Return the (X, Y) coordinate for the center point of the cell that contains the specified text.  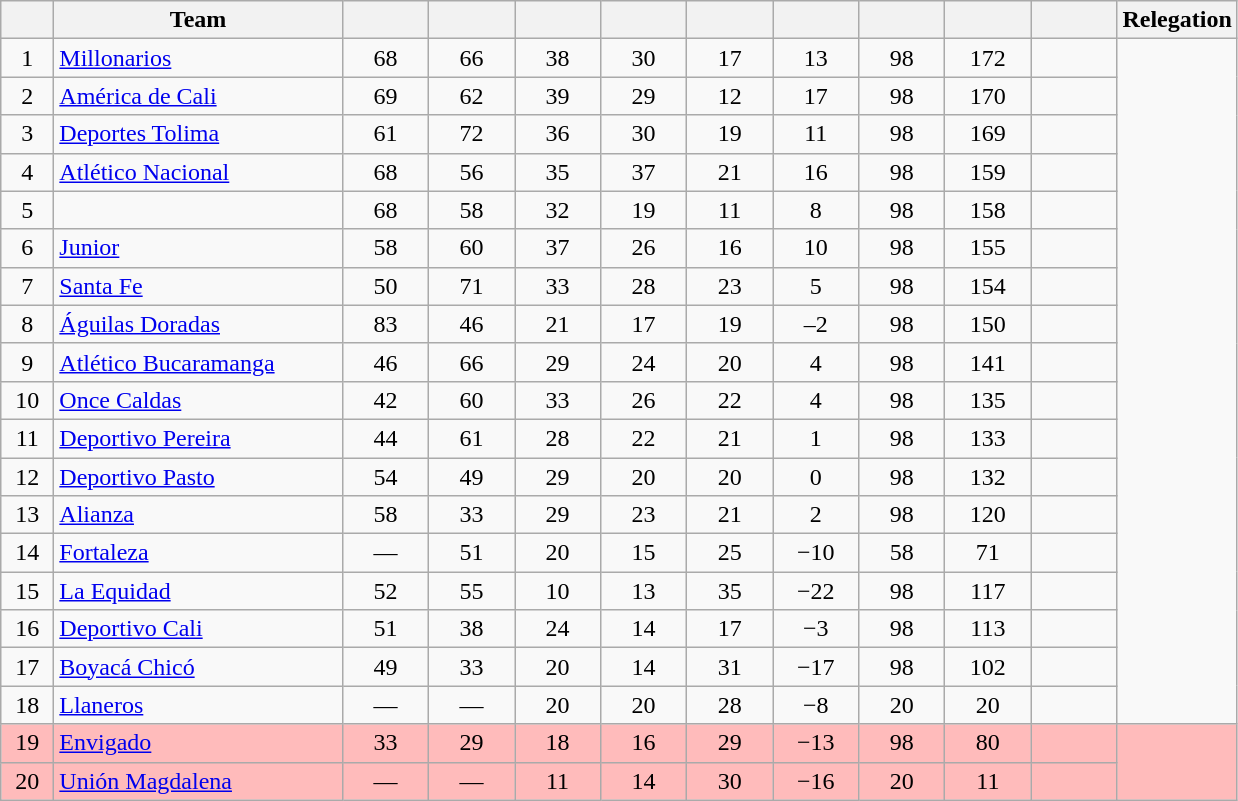
Atlético Nacional (198, 172)
Relegation (1177, 20)
6 (28, 248)
83 (385, 324)
141 (988, 362)
117 (988, 591)
54 (385, 477)
113 (988, 629)
9 (28, 362)
Fortaleza (198, 553)
−10 (816, 553)
150 (988, 324)
Team (198, 20)
154 (988, 286)
169 (988, 134)
80 (988, 743)
133 (988, 438)
Millonarios (198, 58)
Deportivo Cali (198, 629)
–2 (816, 324)
Santa Fe (198, 286)
120 (988, 515)
172 (988, 58)
Unión Magdalena (198, 781)
159 (988, 172)
50 (385, 286)
Águilas Doradas (198, 324)
42 (385, 400)
132 (988, 477)
Atlético Bucaramanga (198, 362)
44 (385, 438)
135 (988, 400)
Deportes Tolima (198, 134)
36 (557, 134)
La Equidad (198, 591)
158 (988, 210)
Envigado (198, 743)
31 (730, 667)
Once Caldas (198, 400)
Deportivo Pereira (198, 438)
72 (471, 134)
−3 (816, 629)
102 (988, 667)
Boyacá Chicó (198, 667)
155 (988, 248)
Deportivo Pasto (198, 477)
−8 (816, 705)
69 (385, 96)
62 (471, 96)
52 (385, 591)
−13 (816, 743)
Alianza (198, 515)
América de Cali (198, 96)
3 (28, 134)
−16 (816, 781)
55 (471, 591)
0 (816, 477)
−22 (816, 591)
32 (557, 210)
39 (557, 96)
Junior (198, 248)
−17 (816, 667)
Llaneros (198, 705)
170 (988, 96)
56 (471, 172)
7 (28, 286)
25 (730, 553)
